Provide the (x, y) coordinate of the cell's center where the given text is located.  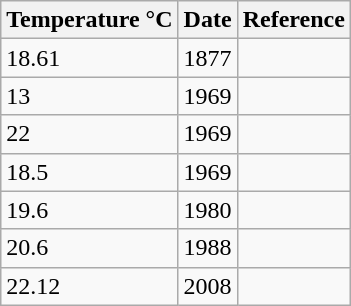
2008 (208, 286)
1988 (208, 248)
Date (208, 20)
1877 (208, 58)
Temperature °C (90, 20)
13 (90, 96)
Reference (294, 20)
1980 (208, 210)
22 (90, 134)
18.5 (90, 172)
18.61 (90, 58)
19.6 (90, 210)
20.6 (90, 248)
22.12 (90, 286)
